Pinpoint the cell where the given text exists, returning its (X, Y) midpoint coordinate. 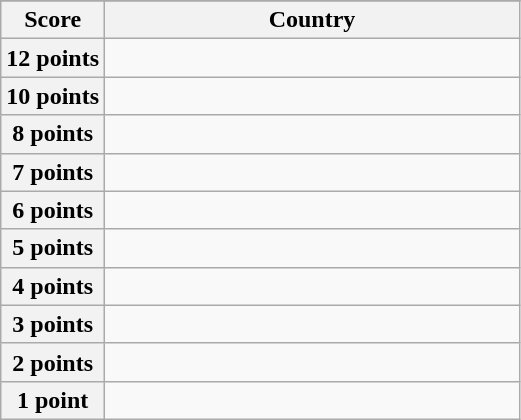
12 points (53, 58)
4 points (53, 286)
Country (312, 20)
10 points (53, 96)
7 points (53, 172)
8 points (53, 134)
3 points (53, 324)
Score (53, 20)
1 point (53, 400)
2 points (53, 362)
6 points (53, 210)
5 points (53, 248)
